Provide the (x, y) coordinate of the cell's center where the given text is located.  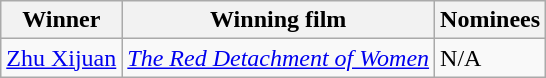
Winner (62, 20)
The Red Detachment of Women (278, 58)
N/A (490, 58)
Zhu Xijuan (62, 58)
Winning film (278, 20)
Nominees (490, 20)
